Identify which cell holds the provided text, then report its (x, y) central coordinate. 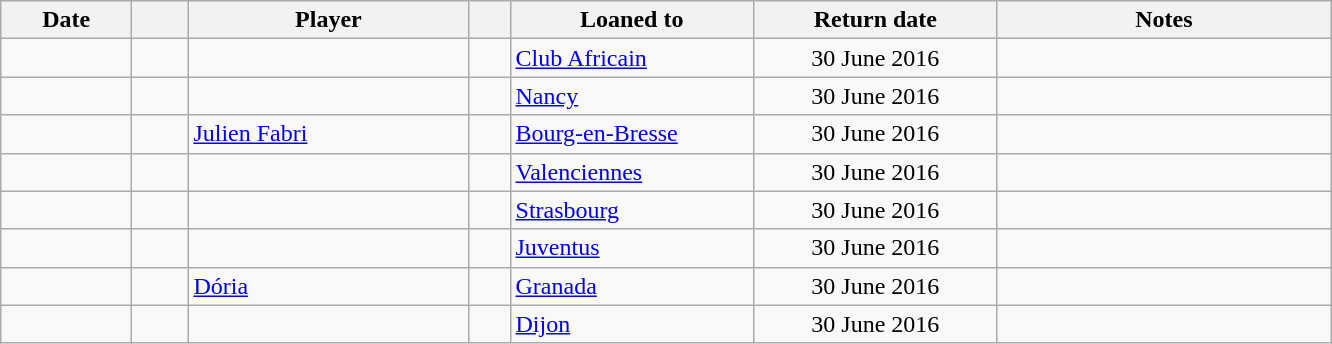
Strasbourg (632, 210)
Dória (328, 286)
Player (328, 20)
Julien Fabri (328, 134)
Juventus (632, 248)
Loaned to (632, 20)
Granada (632, 286)
Notes (1164, 20)
Bourg-en-Bresse (632, 134)
Dijon (632, 324)
Return date (876, 20)
Club Africain (632, 58)
Nancy (632, 96)
Valenciennes (632, 172)
Date (66, 20)
